Return [x, y] of the center of cell containing provided text 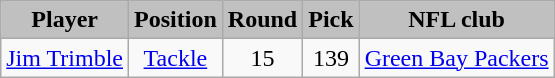
Player [65, 20]
Jim Trimble [65, 58]
Round [262, 20]
Green Bay Packers [456, 58]
139 [331, 58]
15 [262, 58]
Position [176, 20]
Pick [331, 20]
Tackle [176, 58]
NFL club [456, 20]
